Return (X, Y) of the center of cell containing provided text 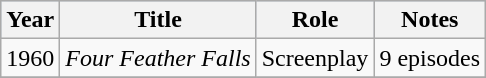
Four Feather Falls (158, 58)
Role (315, 20)
Notes (430, 20)
9 episodes (430, 58)
Screenplay (315, 58)
Year (30, 20)
1960 (30, 58)
Title (158, 20)
